Detect which cell encompasses the target text, then output its (x, y) center coordinate. 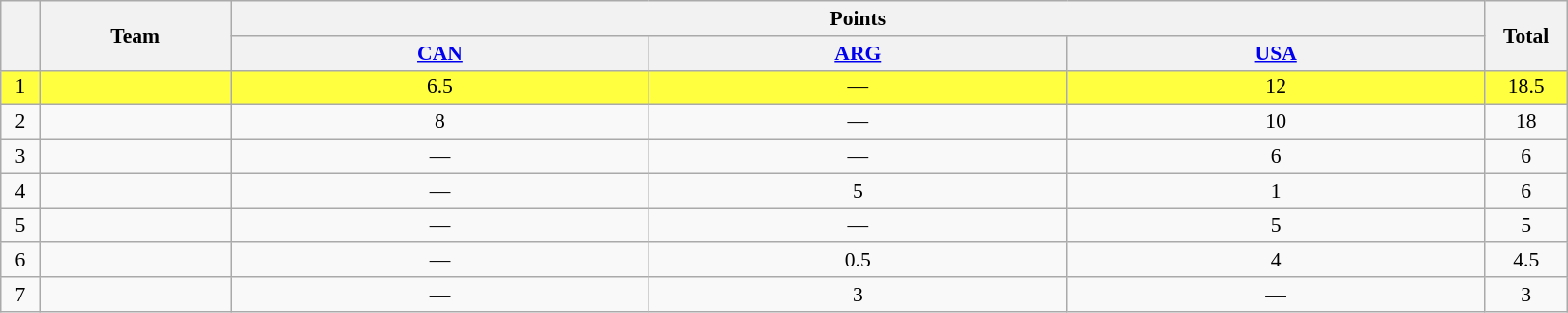
ARG (858, 53)
Team (136, 35)
18.5 (1525, 87)
6.5 (439, 87)
Total (1525, 35)
USA (1276, 53)
10 (1276, 122)
4.5 (1525, 261)
12 (1276, 87)
CAN (439, 53)
2 (20, 122)
8 (439, 122)
7 (20, 295)
0.5 (858, 261)
18 (1525, 122)
Points (858, 18)
